For the text-containing cell, return its midpoint in (x, y) coordinate format. 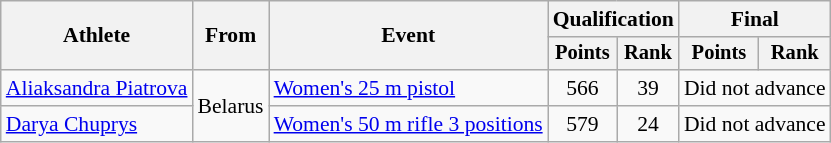
566 (582, 88)
From (231, 36)
Women's 50 m rifle 3 positions (408, 124)
Final (755, 19)
Event (408, 36)
Qualification (614, 19)
24 (648, 124)
Women's 25 m pistol (408, 88)
Athlete (97, 36)
Belarus (231, 106)
39 (648, 88)
Aliaksandra Piatrova (97, 88)
579 (582, 124)
Darya Chuprys (97, 124)
